Return the (x, y) coordinate for the center point of the cell that contains the specified text.  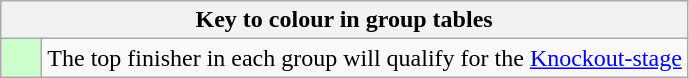
The top finisher in each group will qualify for the Knockout-stage (365, 58)
Key to colour in group tables (344, 20)
